Find where the given text appears and provide that cell's center as (x, y) coordinate. 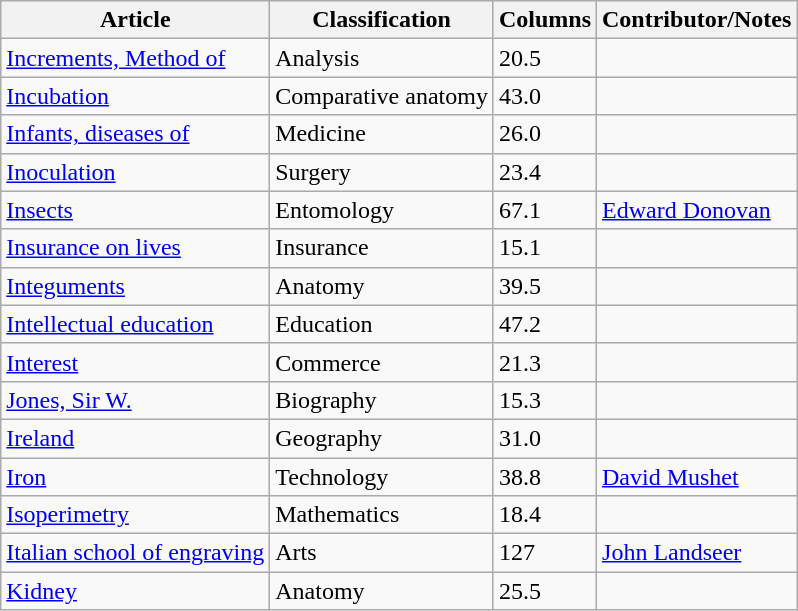
Columns (544, 20)
Classification (382, 20)
15.1 (544, 248)
Increments, Method of (136, 58)
Contributor/Notes (697, 20)
Medicine (382, 134)
Edward Donovan (697, 210)
25.5 (544, 591)
Ireland (136, 438)
31.0 (544, 438)
20.5 (544, 58)
Insurance on lives (136, 248)
Incubation (136, 96)
Commerce (382, 362)
21.3 (544, 362)
Mathematics (382, 515)
39.5 (544, 286)
Integuments (136, 286)
Insurance (382, 248)
John Landseer (697, 553)
26.0 (544, 134)
Article (136, 20)
Italian school of engraving (136, 553)
Education (382, 324)
David Mushet (697, 477)
18.4 (544, 515)
Intellectual education (136, 324)
127 (544, 553)
Analysis (382, 58)
Surgery (382, 172)
15.3 (544, 400)
Infants, diseases of (136, 134)
Technology (382, 477)
23.4 (544, 172)
47.2 (544, 324)
38.8 (544, 477)
Inoculation (136, 172)
Entomology (382, 210)
67.1 (544, 210)
43.0 (544, 96)
Comparative anatomy (382, 96)
Biography (382, 400)
Arts (382, 553)
Insects (136, 210)
Kidney (136, 591)
Iron (136, 477)
Isoperimetry (136, 515)
Geography (382, 438)
Jones, Sir W. (136, 400)
Interest (136, 362)
